Scan for the cell matching the given text and deliver its [X, Y] coordinate at center. 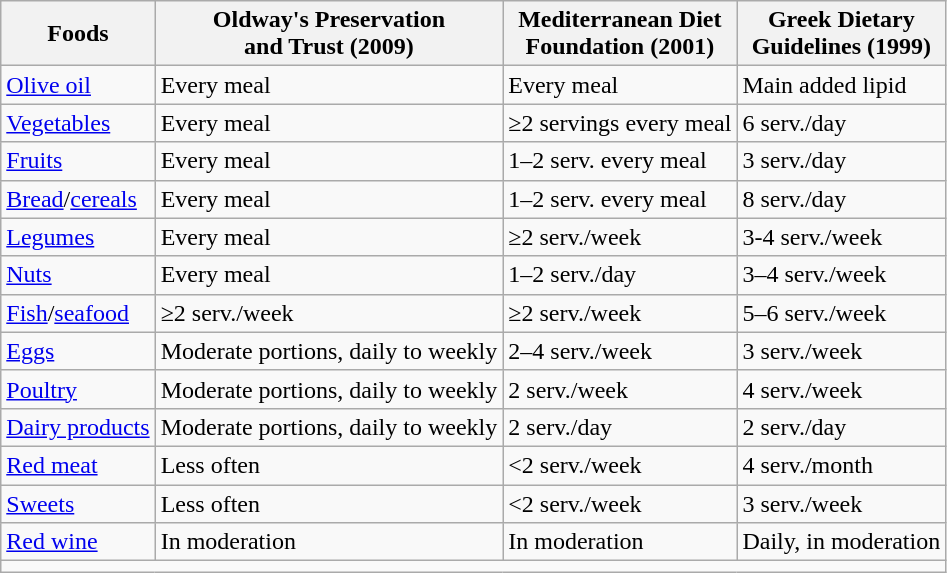
Oldway's Preservationand Trust (2009) [329, 34]
2–4 serv./week [620, 351]
3–4 serv./week [842, 275]
≥2 servings every meal [620, 123]
Foods [78, 34]
Vegetables [78, 123]
Eggs [78, 351]
4 serv./month [842, 465]
Nuts [78, 275]
Fish/seafood [78, 313]
2 serv./week [620, 389]
5–6 serv./week [842, 313]
Mediterranean DietFoundation (2001) [620, 34]
4 serv./week [842, 389]
Sweets [78, 503]
Olive oil [78, 85]
Legumes [78, 237]
Bread/cereals [78, 199]
Greek DietaryGuidelines (1999) [842, 34]
6 serv./day [842, 123]
Poultry [78, 389]
Fruits [78, 161]
3-4 serv./week [842, 237]
1–2 serv./day [620, 275]
Main added lipid [842, 85]
8 serv./day [842, 199]
Red meat [78, 465]
Daily, in moderation [842, 542]
3 serv./day [842, 161]
Red wine [78, 542]
Dairy products [78, 427]
